Identify which cell holds the provided text, then report its (x, y) central coordinate. 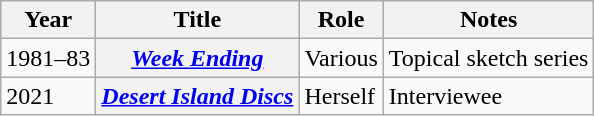
Interviewee (488, 96)
Herself (341, 96)
1981–83 (48, 58)
Topical sketch series (488, 58)
Year (48, 20)
Week Ending (198, 58)
Various (341, 58)
Desert Island Discs (198, 96)
Title (198, 20)
2021 (48, 96)
Role (341, 20)
Notes (488, 20)
